Return (x, y) of the center of cell containing provided text 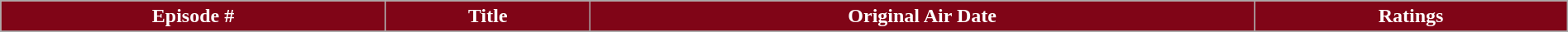
Original Air Date (922, 16)
Episode # (194, 16)
Title (488, 16)
Ratings (1411, 16)
